For the text-containing cell, return its midpoint in [X, Y] coordinate format. 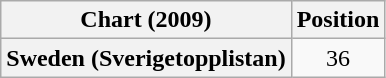
36 [338, 58]
Position [338, 20]
Sweden (Sverigetopplistan) [146, 58]
Chart (2009) [146, 20]
